Return (X, Y) of the center of cell containing provided text 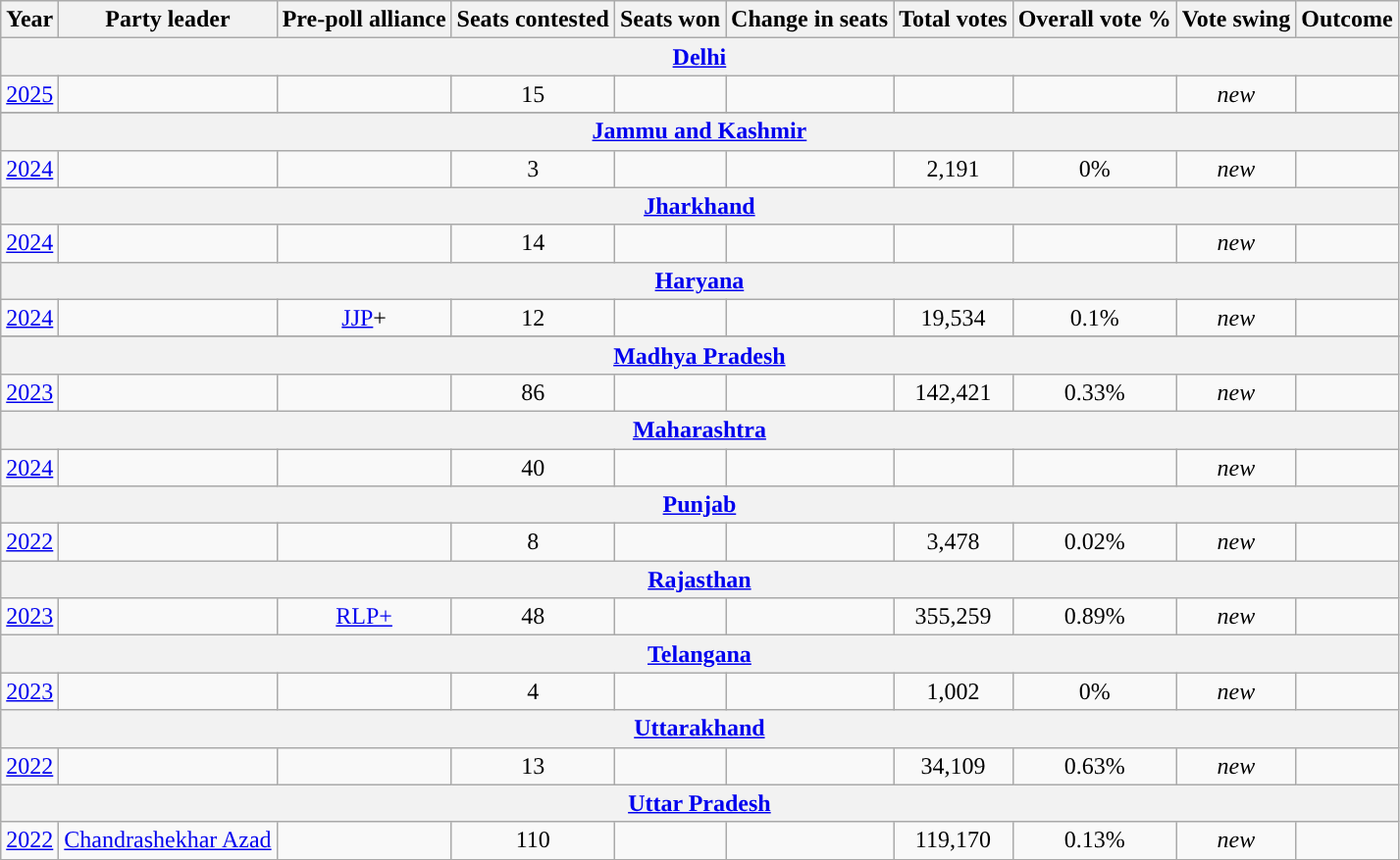
8 (533, 542)
48 (533, 617)
Jammu and Kashmir (700, 131)
Maharashtra (700, 430)
Jharkhand (700, 206)
Punjab (700, 505)
Telangana (700, 654)
0.63% (1095, 766)
19,534 (954, 318)
JJP+ (364, 318)
3 (533, 169)
0.13% (1095, 840)
13 (533, 766)
0.33% (1095, 392)
Vote swing (1236, 20)
2,191 (954, 169)
86 (533, 392)
14 (533, 243)
Total votes (954, 20)
Haryana (700, 280)
Pre-poll alliance (364, 20)
2025 (29, 94)
4 (533, 691)
Seats won (669, 20)
119,170 (954, 840)
RLP+ (364, 617)
0.89% (1095, 617)
34,109 (954, 766)
1,002 (954, 691)
Overall vote % (1095, 20)
Madhya Pradesh (700, 355)
Uttar Pradesh (700, 803)
40 (533, 468)
Seats contested (533, 20)
Chandrashekhar Azad (168, 840)
Delhi (700, 57)
15 (533, 94)
Change in seats (810, 20)
110 (533, 840)
Rajasthan (700, 580)
Party leader (168, 20)
Year (29, 20)
3,478 (954, 542)
0.02% (1095, 542)
355,259 (954, 617)
0.1% (1095, 318)
Outcome (1347, 20)
12 (533, 318)
142,421 (954, 392)
Uttarakhand (700, 729)
